Identify which cell holds the provided text, then report its [x, y] central coordinate. 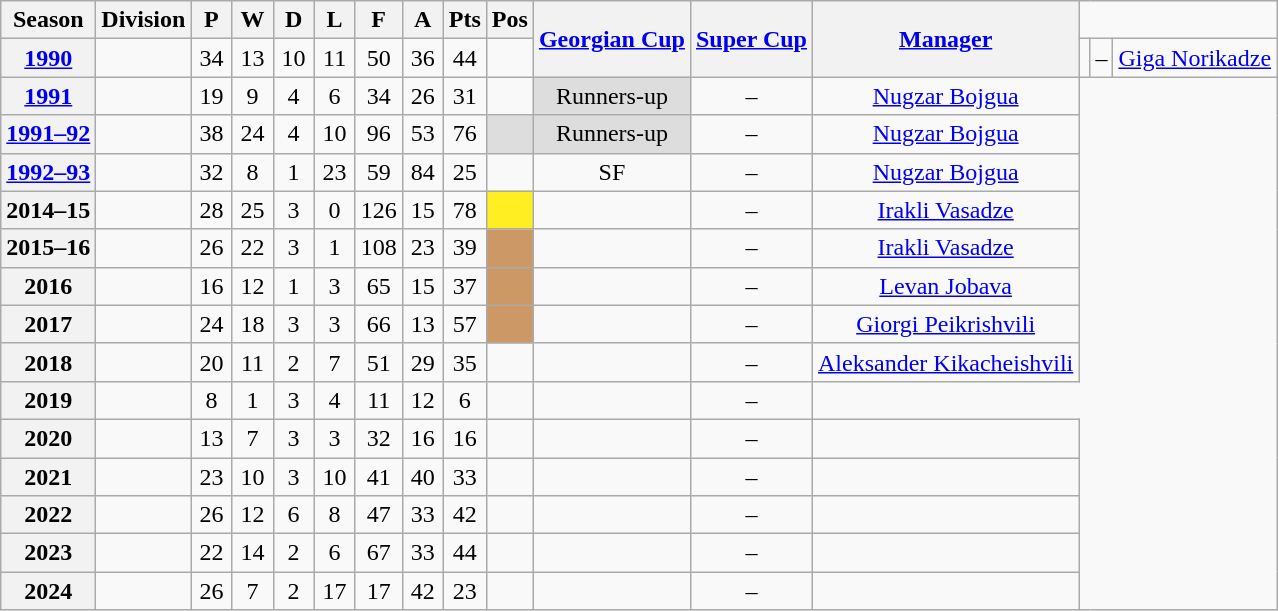
0 [334, 210]
40 [422, 477]
28 [212, 210]
9 [252, 96]
39 [464, 248]
2016 [48, 286]
1991 [48, 96]
66 [378, 324]
59 [378, 172]
18 [252, 324]
53 [422, 134]
Levan Jobava [945, 286]
35 [464, 362]
36 [422, 58]
2023 [48, 553]
2022 [48, 515]
Giorgi Peikrishvili [945, 324]
1990 [48, 58]
67 [378, 553]
Season [48, 20]
2015–16 [48, 248]
96 [378, 134]
SF [612, 172]
108 [378, 248]
1992–93 [48, 172]
2017 [48, 324]
Manager [945, 39]
1991–92 [48, 134]
Division [144, 20]
W [252, 20]
Super Cup [751, 39]
A [422, 20]
2024 [48, 591]
Giga Norikadze [1195, 58]
2019 [48, 400]
19 [212, 96]
84 [422, 172]
37 [464, 286]
38 [212, 134]
78 [464, 210]
29 [422, 362]
2014–15 [48, 210]
2021 [48, 477]
2020 [48, 438]
Pts [464, 20]
L [334, 20]
F [378, 20]
20 [212, 362]
57 [464, 324]
65 [378, 286]
31 [464, 96]
76 [464, 134]
47 [378, 515]
14 [252, 553]
Georgian Cup [612, 39]
2018 [48, 362]
51 [378, 362]
126 [378, 210]
41 [378, 477]
P [212, 20]
D [294, 20]
Pos [510, 20]
Aleksander Kikacheishvili [945, 362]
50 [378, 58]
